From the cell containing the given text, extract its center point as (X, Y) coordinate. 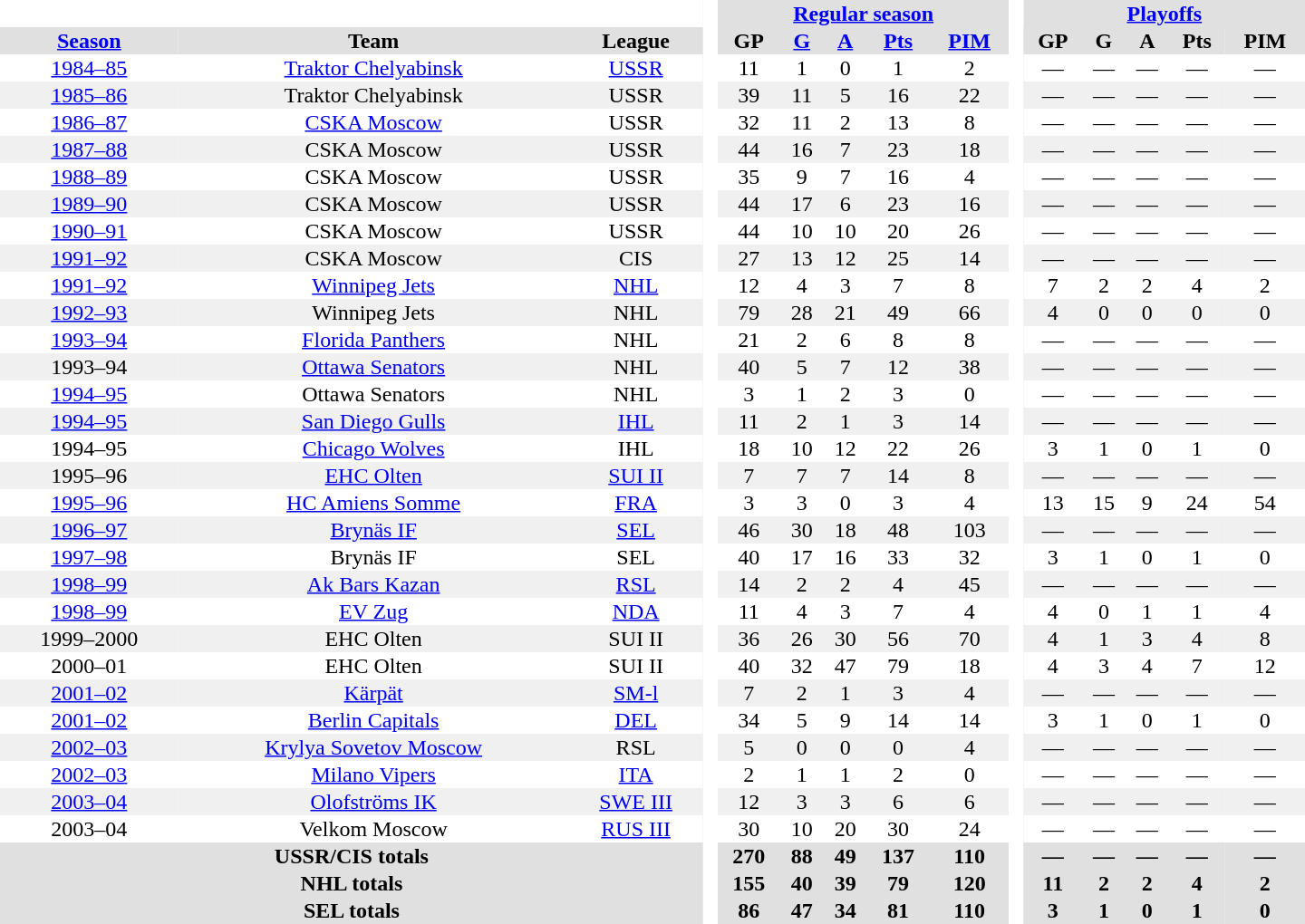
FRA (635, 503)
1987–88 (89, 149)
1997–98 (89, 557)
36 (749, 639)
48 (899, 530)
Chicago Wolves (373, 448)
Velkom Moscow (373, 829)
56 (899, 639)
CIS (635, 258)
Milano Vipers (373, 775)
Florida Panthers (373, 340)
San Diego Gulls (373, 421)
HC Amiens Somme (373, 503)
86 (749, 910)
1992–93 (89, 313)
DEL (635, 720)
Berlin Capitals (373, 720)
1999–2000 (89, 639)
270 (749, 856)
88 (802, 856)
1985–86 (89, 95)
Team (373, 41)
League (635, 41)
USSR/CIS totals (352, 856)
Regular season (864, 14)
1988–89 (89, 177)
1986–87 (89, 122)
25 (899, 258)
1989–90 (89, 204)
SM-l (635, 693)
15 (1104, 503)
Ak Bars Kazan (373, 584)
ITA (635, 775)
38 (970, 367)
33 (899, 557)
70 (970, 639)
2000–01 (89, 666)
NHL totals (352, 883)
155 (749, 883)
Krylya Sovetov Moscow (373, 747)
EV Zug (373, 611)
137 (899, 856)
45 (970, 584)
1996–97 (89, 530)
RUS III (635, 829)
66 (970, 313)
103 (970, 530)
46 (749, 530)
54 (1265, 503)
Season (89, 41)
1990–91 (89, 231)
120 (970, 883)
Kärpät (373, 693)
27 (749, 258)
81 (899, 910)
SWE III (635, 802)
28 (802, 313)
SEL totals (352, 910)
NDA (635, 611)
1984–85 (89, 68)
Olofströms IK (373, 802)
Playoffs (1165, 14)
35 (749, 177)
